Detect which cell encompasses the target text, then output its [X, Y] center coordinate. 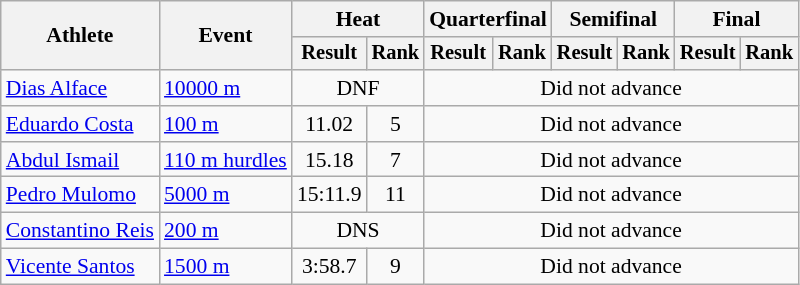
110 m hurdles [226, 160]
Vicente Santos [80, 267]
200 m [226, 231]
15.18 [330, 160]
Quarterfinal [488, 19]
Final [736, 19]
DNS [358, 231]
5 [396, 124]
11.02 [330, 124]
Event [226, 36]
Abdul Ismail [80, 160]
10000 m [226, 88]
Dias Alface [80, 88]
5000 m [226, 195]
1500 m [226, 267]
Semifinal [614, 19]
7 [396, 160]
Heat [358, 19]
DNF [358, 88]
9 [396, 267]
15:11.9 [330, 195]
Athlete [80, 36]
Eduardo Costa [80, 124]
11 [396, 195]
Constantino Reis [80, 231]
3:58.7 [330, 267]
100 m [226, 124]
Pedro Mulomo [80, 195]
